Provide the (X, Y) coordinate of the cell's center where the given text is located.  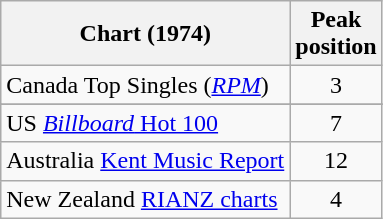
US Billboard Hot 100 (146, 123)
12 (336, 161)
Canada Top Singles (RPM) (146, 85)
Australia Kent Music Report (146, 161)
New Zealand RIANZ charts (146, 199)
4 (336, 199)
Chart (1974) (146, 34)
7 (336, 123)
3 (336, 85)
Peakposition (336, 34)
